Identify which cell holds the provided text, then report its [x, y] central coordinate. 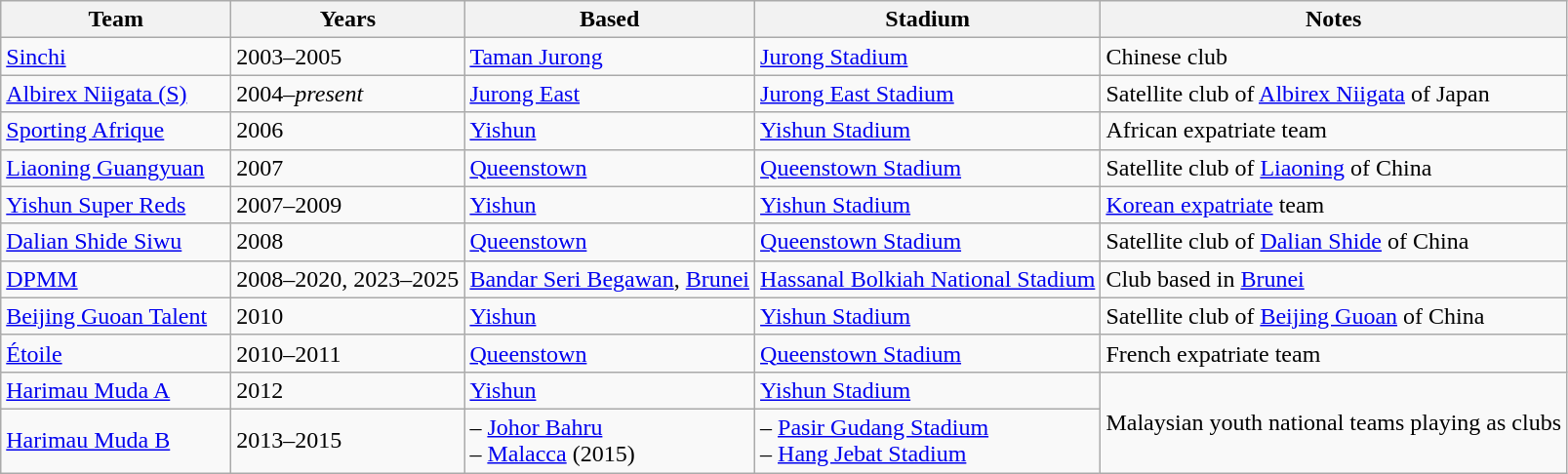
2007 [347, 168]
Jurong East Stadium [928, 94]
Jurong East [610, 94]
Sinchi [116, 57]
Bandar Seri Begawan, Brunei [610, 279]
2010–2011 [347, 353]
Harimau Muda A [116, 390]
2008–2020, 2023–2025 [347, 279]
Jurong Stadium [928, 57]
Taman Jurong [610, 57]
2013–2015 [347, 441]
Club based in Brunei [1334, 279]
2003–2005 [347, 57]
Satellite club of Beijing Guoan of China [1334, 316]
Team [116, 20]
Liaoning Guangyuan [116, 168]
French expatriate team [1334, 353]
Beijing Guoan Talent [116, 316]
2012 [347, 390]
Yishun Super Reds [116, 205]
2004–present [347, 94]
– Johor Bahru– Malacca (2015) [610, 441]
Satellite club of Dalian Shide of China [1334, 242]
Satellite club of Albirex Niigata of Japan [1334, 94]
Étoile [116, 353]
African expatriate team [1334, 131]
Chinese club [1334, 57]
Dalian Shide Siwu [116, 242]
2007–2009 [347, 205]
Sporting Afrique [116, 131]
Harimau Muda B [116, 441]
Based [610, 20]
2008 [347, 242]
Notes [1334, 20]
DPMM [116, 279]
Albirex Niigata (S) [116, 94]
Korean expatriate team [1334, 205]
Stadium [928, 20]
Malaysian youth national teams playing as clubs [1334, 421]
Hassanal Bolkiah National Stadium [928, 279]
2006 [347, 131]
– Pasir Gudang Stadium– Hang Jebat Stadium [928, 441]
Satellite club of Liaoning of China [1334, 168]
Years [347, 20]
2010 [347, 316]
